Identify which cell holds the provided text, then report its (x, y) central coordinate. 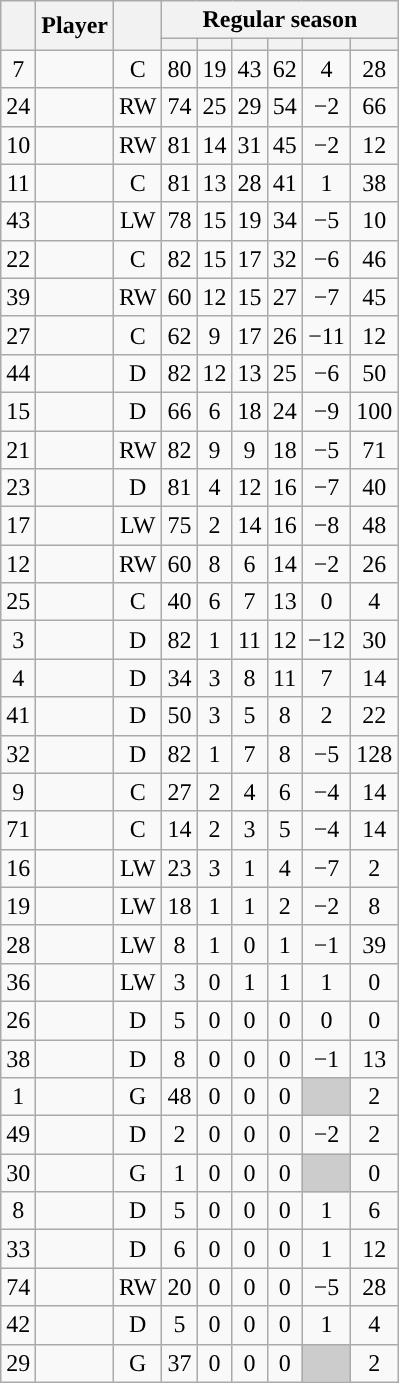
44 (18, 373)
20 (180, 1287)
49 (18, 1135)
−12 (326, 640)
31 (250, 145)
33 (18, 1249)
80 (180, 69)
46 (374, 259)
−8 (326, 526)
100 (374, 411)
78 (180, 221)
Player (75, 26)
−9 (326, 411)
Regular season (280, 20)
21 (18, 449)
75 (180, 526)
−11 (326, 335)
54 (284, 107)
37 (180, 1363)
36 (18, 982)
128 (374, 754)
42 (18, 1325)
